Pinpoint the cell where the given text exists, returning its (x, y) midpoint coordinate. 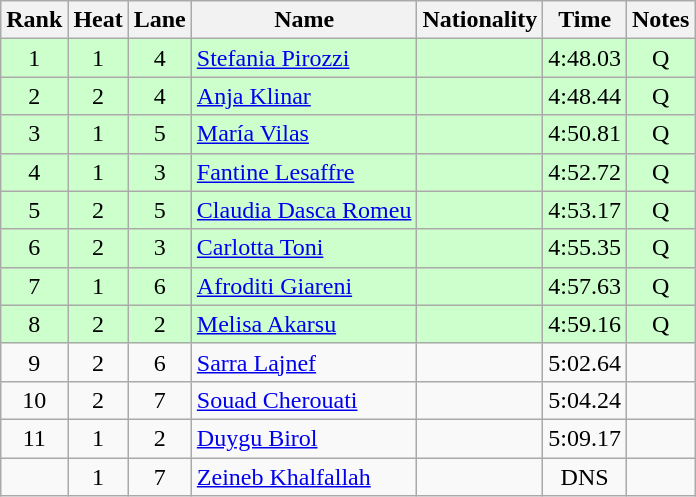
Lane (160, 20)
Souad Cherouati (304, 400)
4:52.72 (585, 172)
4:57.63 (585, 286)
4:59.16 (585, 324)
Time (585, 20)
4:53.17 (585, 210)
Afroditi Giareni (304, 286)
4:48.03 (585, 58)
Melisa Akarsu (304, 324)
María Vilas (304, 134)
4:55.35 (585, 248)
Stefania Pirozzi (304, 58)
Sarra Lajnef (304, 362)
Nationality (480, 20)
Notes (660, 20)
Carlotta Toni (304, 248)
Duygu Birol (304, 438)
Name (304, 20)
DNS (585, 477)
5:09.17 (585, 438)
4:50.81 (585, 134)
Heat (98, 20)
8 (34, 324)
10 (34, 400)
4:48.44 (585, 96)
9 (34, 362)
Rank (34, 20)
11 (34, 438)
Fantine Lesaffre (304, 172)
Anja Klinar (304, 96)
5:04.24 (585, 400)
5:02.64 (585, 362)
Zeineb Khalfallah (304, 477)
Claudia Dasca Romeu (304, 210)
